Find where the given text appears and provide that cell's center as (X, Y) coordinate. 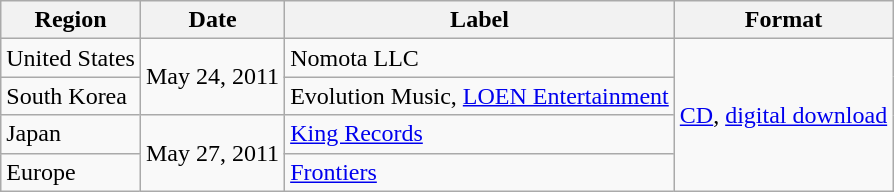
Label (480, 20)
Nomota LLC (480, 58)
Evolution Music, LOEN Entertainment (480, 96)
May 24, 2011 (212, 77)
May 27, 2011 (212, 153)
Japan (71, 134)
Frontiers (480, 172)
Europe (71, 172)
CD, digital download (783, 115)
Format (783, 20)
United States (71, 58)
King Records (480, 134)
Region (71, 20)
South Korea (71, 96)
Date (212, 20)
